Return the (x, y) coordinate for the center point of the cell that contains the specified text.  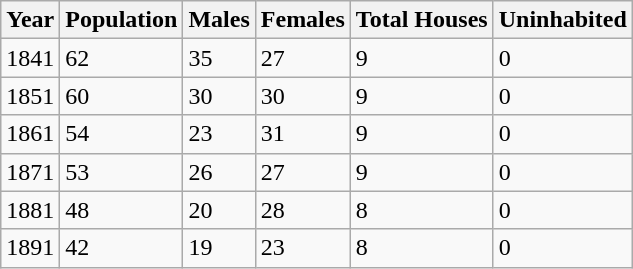
26 (219, 172)
53 (122, 172)
Population (122, 20)
48 (122, 210)
54 (122, 134)
1851 (30, 96)
1881 (30, 210)
1871 (30, 172)
Males (219, 20)
Total Houses (422, 20)
Year (30, 20)
62 (122, 58)
28 (302, 210)
1841 (30, 58)
Uninhabited (562, 20)
42 (122, 248)
1891 (30, 248)
1861 (30, 134)
20 (219, 210)
31 (302, 134)
35 (219, 58)
19 (219, 248)
60 (122, 96)
Females (302, 20)
